For the text-containing cell, return its midpoint in (x, y) coordinate format. 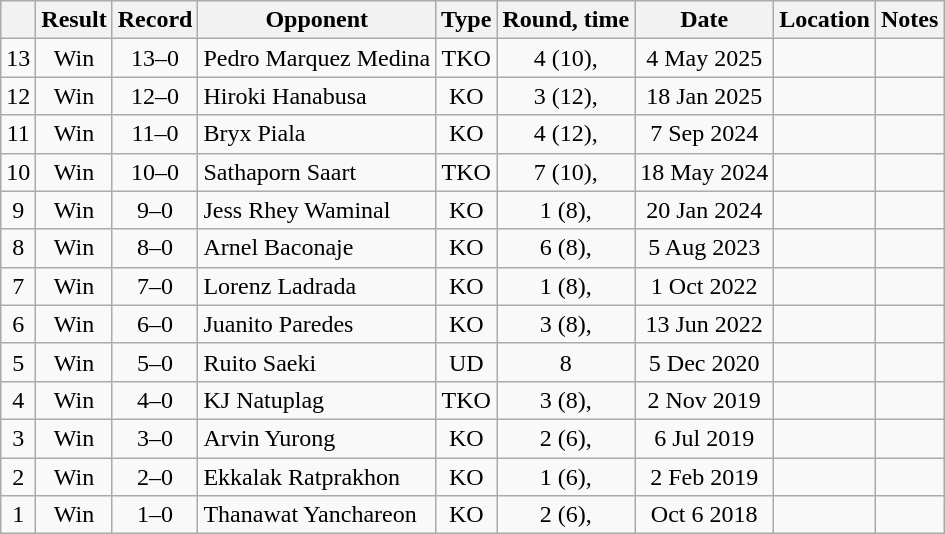
Arvin Yurong (317, 438)
20 Jan 2024 (704, 210)
Ekkalak Ratprakhon (317, 477)
3 (12), (566, 96)
Pedro Marquez Medina (317, 58)
Type (466, 20)
12–0 (155, 96)
3–0 (155, 438)
UD (466, 362)
2 Feb 2019 (704, 477)
4–0 (155, 400)
6 (18, 324)
4 (10), (566, 58)
11 (18, 134)
5 Dec 2020 (704, 362)
13 Jun 2022 (704, 324)
18 May 2024 (704, 172)
10–0 (155, 172)
1 Oct 2022 (704, 286)
9 (18, 210)
Hiroki Hanabusa (317, 96)
11–0 (155, 134)
Sathaporn Saart (317, 172)
Opponent (317, 20)
13–0 (155, 58)
4 May 2025 (704, 58)
Result (74, 20)
Juanito Paredes (317, 324)
7 Sep 2024 (704, 134)
3 (18, 438)
Date (704, 20)
Round, time (566, 20)
4 (12), (566, 134)
6 Jul 2019 (704, 438)
10 (18, 172)
8–0 (155, 248)
7 (18, 286)
1 (6), (566, 477)
2 (18, 477)
Lorenz Ladrada (317, 286)
7 (10), (566, 172)
6 (8), (566, 248)
Bryx Piala (317, 134)
2–0 (155, 477)
4 (18, 400)
13 (18, 58)
Thanawat Yanchareon (317, 515)
5 (18, 362)
9–0 (155, 210)
1–0 (155, 515)
Notes (909, 20)
Oct 6 2018 (704, 515)
Location (825, 20)
1 (18, 515)
6–0 (155, 324)
Ruito Saeki (317, 362)
18 Jan 2025 (704, 96)
12 (18, 96)
2 Nov 2019 (704, 400)
5–0 (155, 362)
KJ Natuplag (317, 400)
Jess Rhey Waminal (317, 210)
7–0 (155, 286)
Arnel Baconaje (317, 248)
5 Aug 2023 (704, 248)
Record (155, 20)
